Return (X, Y) of the center of cell containing provided text 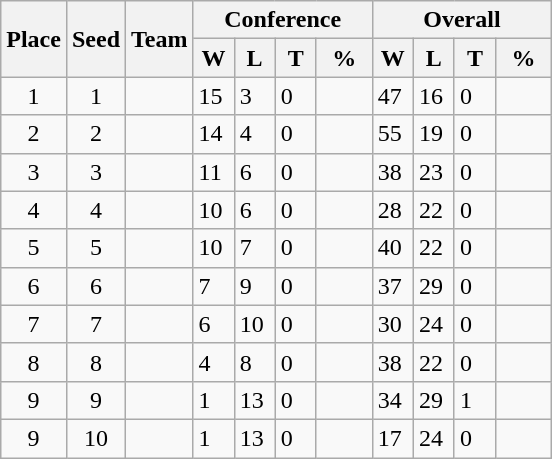
30 (392, 324)
40 (392, 248)
Seed (96, 39)
Team (160, 39)
15 (214, 96)
47 (392, 96)
34 (392, 400)
17 (392, 438)
14 (214, 134)
11 (214, 172)
Place (34, 39)
Conference (282, 20)
16 (434, 96)
19 (434, 134)
55 (392, 134)
37 (392, 286)
Overall (462, 20)
28 (392, 210)
23 (434, 172)
